Detect which cell encompasses the target text, then output its (x, y) center coordinate. 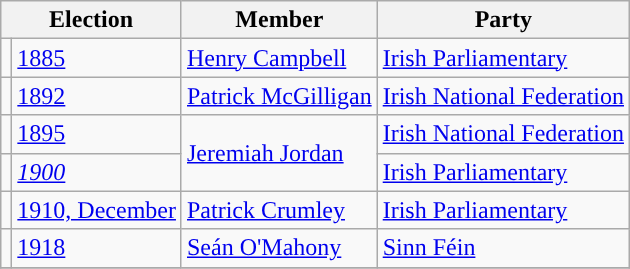
1900 (97, 172)
Party (503, 20)
Patrick McGilligan (279, 96)
1892 (97, 96)
Jeremiah Jordan (279, 153)
Patrick Crumley (279, 210)
Election (92, 20)
1895 (97, 134)
1918 (97, 248)
Henry Campbell (279, 58)
1885 (97, 58)
Sinn Féin (503, 248)
1910, December (97, 210)
Seán O'Mahony (279, 248)
Member (279, 20)
